Detect which cell encompasses the target text, then output its (x, y) center coordinate. 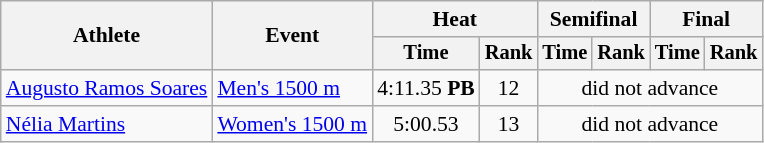
Semifinal (593, 19)
12 (509, 88)
4:11.35 PB (426, 88)
Heat (454, 19)
Women's 1500 m (292, 124)
Nélia Martins (107, 124)
Final (706, 19)
5:00.53 (426, 124)
Augusto Ramos Soares (107, 88)
Athlete (107, 36)
Men's 1500 m (292, 88)
Event (292, 36)
13 (509, 124)
